Detect which cell encompasses the target text, then output its [x, y] center coordinate. 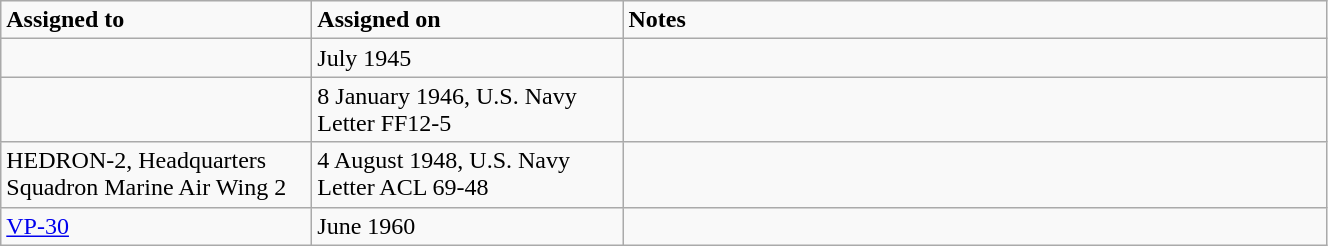
4 August 1948, U.S. Navy Letter ACL 69-48 [468, 174]
HEDRON-2, Headquarters Squadron Marine Air Wing 2 [156, 174]
Assigned on [468, 20]
Notes [975, 20]
8 January 1946, U.S. Navy Letter FF12-5 [468, 110]
VP-30 [156, 226]
July 1945 [468, 58]
Assigned to [156, 20]
June 1960 [468, 226]
